Find where the given text appears and provide that cell's center as [x, y] coordinate. 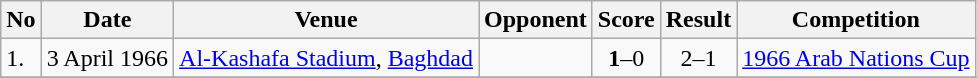
1. [21, 58]
Venue [326, 20]
1–0 [626, 58]
3 April 1966 [107, 58]
No [21, 20]
Result [698, 20]
Date [107, 20]
Al-Kashafa Stadium, Baghdad [326, 58]
Competition [856, 20]
1966 Arab Nations Cup [856, 58]
Score [626, 20]
2–1 [698, 58]
Opponent [536, 20]
